Search for the cell housing the specified text and yield its [x, y] center coordinate. 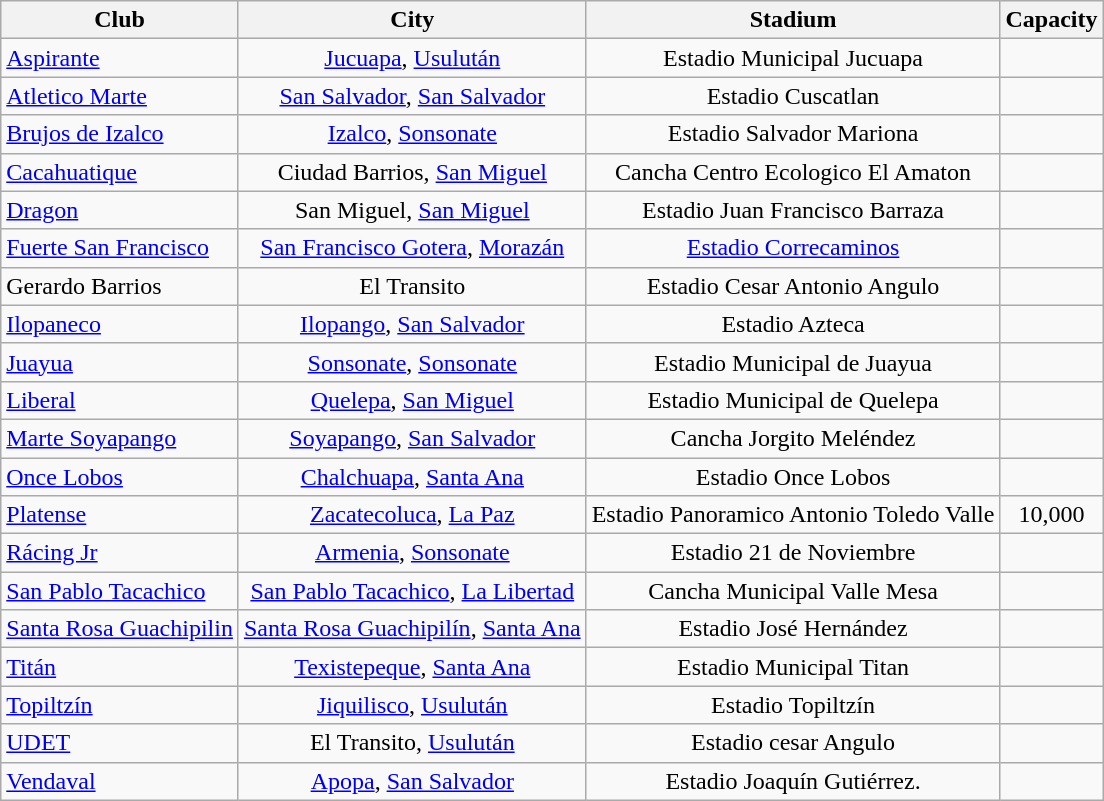
Estadio Municipal Titan [793, 667]
Fuerte San Francisco [120, 248]
Estadio Juan Francisco Barraza [793, 210]
Ilopango, San Salvador [412, 324]
Cacahuatique [120, 172]
Club [120, 20]
Juayua [120, 362]
Estadio Topiltzín [793, 705]
San Miguel, San Miguel [412, 210]
Vendaval [120, 781]
Once Lobos [120, 477]
Zacatecoluca, La Paz [412, 515]
Topiltzín [120, 705]
Soyapango, San Salvador [412, 438]
Gerardo Barrios [120, 286]
Marte Soyapango [120, 438]
Estadio cesar Angulo [793, 743]
Apopa, San Salvador [412, 781]
Chalchuapa, Santa Ana [412, 477]
Estadio Municipal Jucuapa [793, 58]
San Pablo Tacachico [120, 591]
Armenia, Sonsonate [412, 553]
Estadio Joaquín Gutiérrez. [793, 781]
City [412, 20]
Jucuapa, Usulután [412, 58]
San Francisco Gotera, Morazán [412, 248]
Ilopaneco [120, 324]
Estadio Panoramico Antonio Toledo Valle [793, 515]
Dragon [120, 210]
Estadio Cuscatlan [793, 96]
Estadio Municipal de Juayua [793, 362]
Estadio Municipal de Quelepa [793, 400]
Estadio Salvador Mariona [793, 134]
Stadium [793, 20]
Jiquilisco, Usulután [412, 705]
Titán [120, 667]
Texistepeque, Santa Ana [412, 667]
Ciudad Barrios, San Miguel [412, 172]
UDET [120, 743]
Atletico Marte [120, 96]
Cancha Municipal Valle Mesa [793, 591]
10,000 [1052, 515]
San Pablo Tacachico, La Libertad [412, 591]
Cancha Centro Ecologico El Amaton [793, 172]
Liberal [120, 400]
Estadio Azteca [793, 324]
San Salvador, San Salvador [412, 96]
Santa Rosa Guachipilin [120, 629]
Estadio José Hernández [793, 629]
Santa Rosa Guachipilín, Santa Ana [412, 629]
El Transito, Usulután [412, 743]
Quelepa, San Miguel [412, 400]
Rácing Jr [120, 553]
Capacity [1052, 20]
Sonsonate, Sonsonate [412, 362]
Izalco, Sonsonate [412, 134]
El Transito [412, 286]
Estadio Cesar Antonio Angulo [793, 286]
Estadio Once Lobos [793, 477]
Cancha Jorgito Meléndez [793, 438]
Estadio 21 de Noviembre [793, 553]
Estadio Correcaminos [793, 248]
Platense [120, 515]
Aspirante [120, 58]
Brujos de Izalco [120, 134]
